Return [X, Y] of the center of cell containing provided text 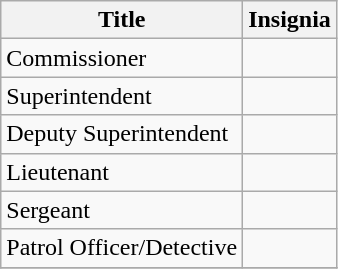
Lieutenant [122, 172]
Patrol Officer/Detective [122, 248]
Title [122, 20]
Sergeant [122, 210]
Superintendent [122, 96]
Insignia [290, 20]
Commissioner [122, 58]
Deputy Superintendent [122, 134]
